Provide the (x, y) coordinate of the cell's center where the given text is located.  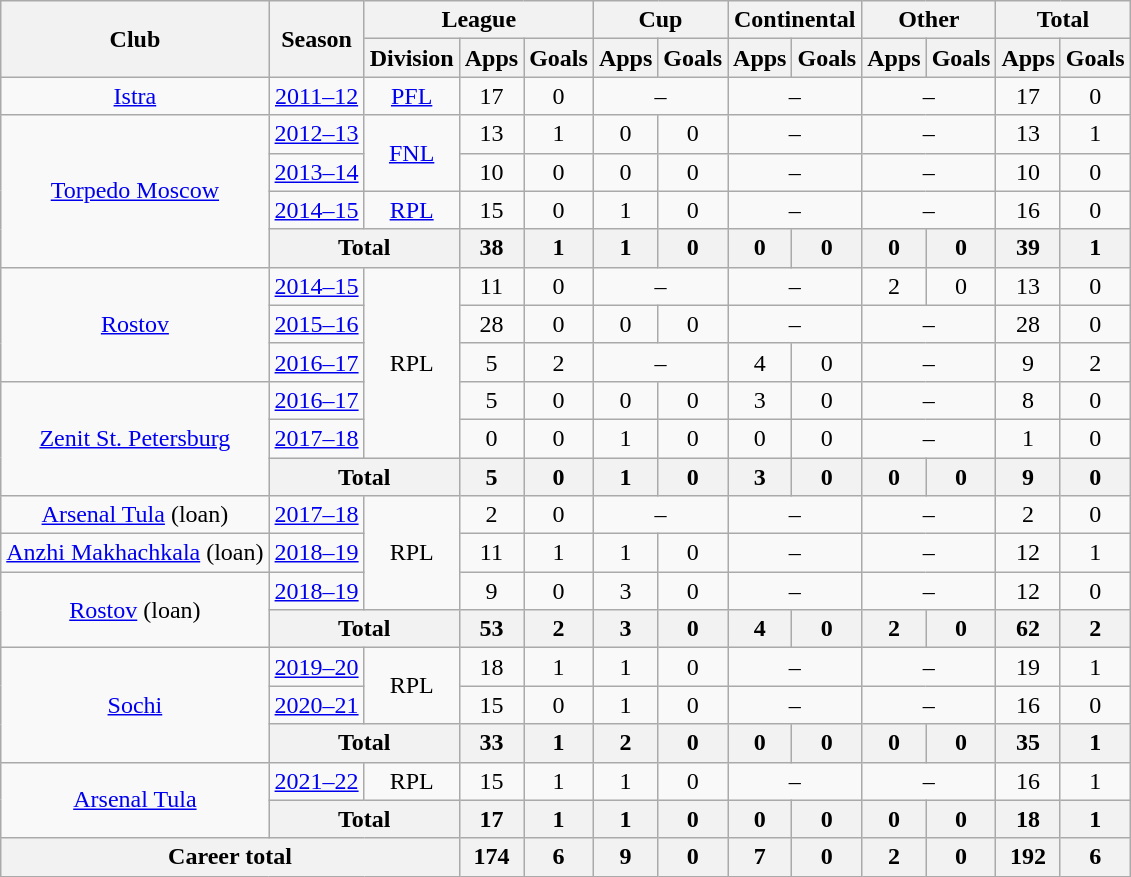
192 (1028, 857)
Rostov (loan) (135, 610)
FNL (412, 153)
Arsenal Tula (135, 800)
19 (1028, 667)
Torpedo Moscow (135, 191)
Anzhi Makhachkala (loan) (135, 553)
2013–14 (316, 172)
Sochi (135, 705)
174 (491, 857)
2011–12 (316, 96)
2020–21 (316, 705)
33 (491, 743)
PFL (412, 96)
Season (316, 39)
2015–16 (316, 324)
Istra (135, 96)
Rostov (135, 324)
Zenit St. Petersburg (135, 438)
Arsenal Tula (loan) (135, 515)
Division (412, 58)
38 (491, 248)
8 (1028, 400)
Career total (230, 857)
53 (491, 629)
Continental (795, 20)
2019–20 (316, 667)
35 (1028, 743)
39 (1028, 248)
2012–13 (316, 134)
62 (1028, 629)
2021–22 (316, 781)
League (478, 20)
Other (929, 20)
Club (135, 39)
Cup (660, 20)
7 (760, 857)
